Return [x, y] of the center of cell containing provided text 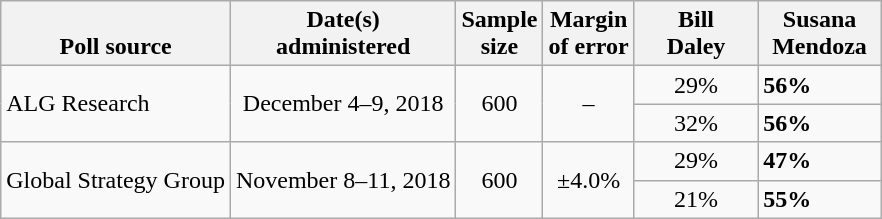
21% [696, 199]
32% [696, 123]
Global Strategy Group [116, 180]
±4.0% [588, 180]
Samplesize [500, 34]
Marginof error [588, 34]
47% [820, 161]
SusanaMendoza [820, 34]
November 8–11, 2018 [342, 180]
Poll source [116, 34]
Date(s)administered [342, 34]
55% [820, 199]
ALG Research [116, 104]
– [588, 104]
December 4–9, 2018 [342, 104]
BillDaley [696, 34]
